Scan for the cell matching the given text and deliver its [X, Y] coordinate at center. 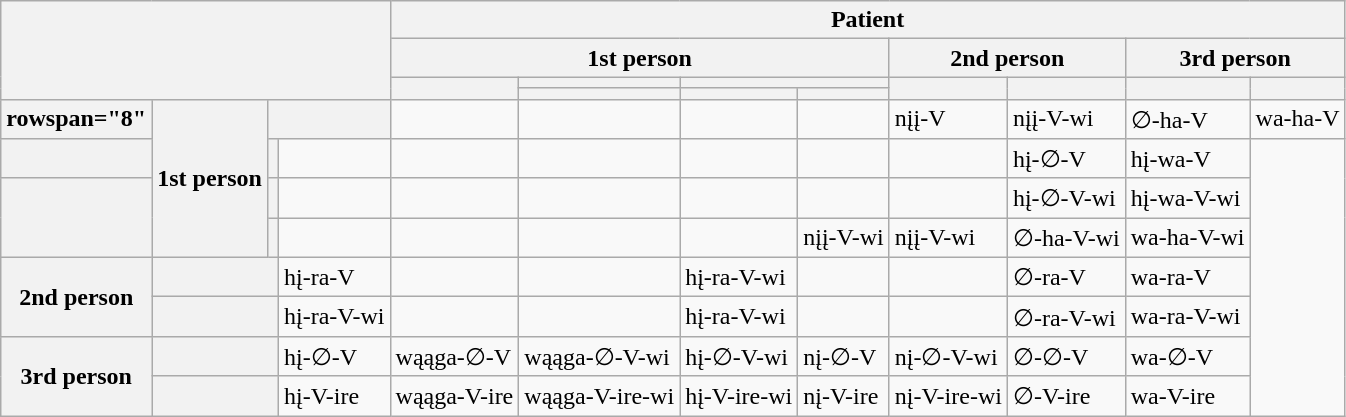
nį-∅-V-wi [948, 356]
wąąga-V-ire-wi [600, 396]
wa-ra-V [1188, 277]
wa-ha-V-wi [1188, 238]
hį-wa-V [1188, 159]
wa-V-ire [1188, 396]
rowspan="8" [76, 119]
hį-V-ire [334, 396]
Patient [868, 20]
wąąga-V-ire [454, 396]
hį-ra-V [334, 277]
hį-V-ire-wi [739, 396]
nį-∅-V [844, 356]
nį-V-ire-wi [948, 396]
∅-ha-V [1188, 119]
wąąga-∅-V-wi [600, 356]
∅-∅-V [1066, 356]
hį-wa-V-wi [1188, 198]
∅-V-ire [1066, 396]
wa-ra-V-wi [1188, 317]
nį-V-ire [844, 396]
∅-ra-V-wi [1066, 317]
∅-ra-V [1066, 277]
wąąga-∅-V [454, 356]
nįį-V [948, 119]
∅-ha-V-wi [1066, 238]
wa-ha-V [1298, 119]
wa-∅-V [1188, 356]
